For the text-containing cell, return its midpoint in (x, y) coordinate format. 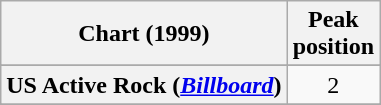
US Active Rock (Billboard) (144, 85)
2 (333, 85)
Chart (1999) (144, 34)
Peakposition (333, 34)
